Pinpoint the cell where the given text exists, returning its (X, Y) midpoint coordinate. 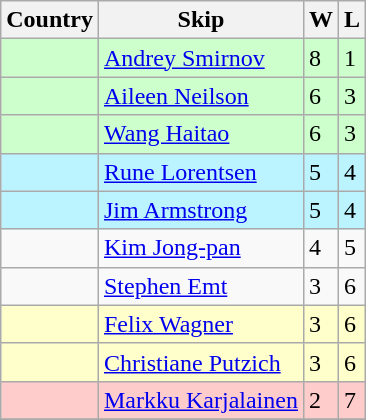
Rune Lorentsen (200, 172)
8 (320, 58)
Jim Armstrong (200, 210)
Aileen Neilson (200, 96)
Felix Wagner (200, 324)
W (320, 20)
Country (50, 20)
Markku Karjalainen (200, 400)
1 (352, 58)
7 (352, 400)
L (352, 20)
Skip (200, 20)
Wang Haitao (200, 134)
2 (320, 400)
Andrey Smirnov (200, 58)
Stephen Emt (200, 286)
Christiane Putzich (200, 362)
Kim Jong-pan (200, 248)
